Pinpoint the cell where the given text exists, returning its (X, Y) midpoint coordinate. 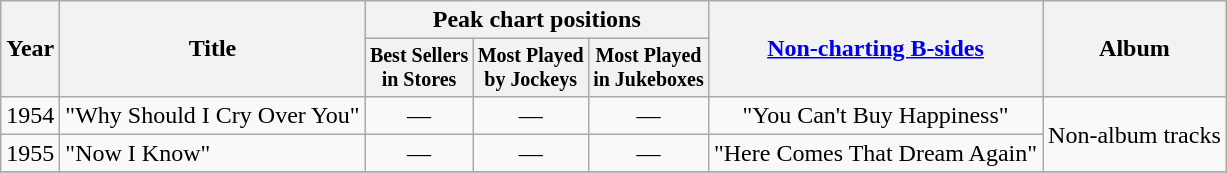
1955 (30, 153)
"Why Should I Cry Over You" (212, 115)
Non-album tracks (1135, 134)
Year (30, 49)
Peak chart positions (536, 20)
Most Playedin Jukeboxes (648, 68)
"You Can't Buy Happiness" (875, 115)
Title (212, 49)
Album (1135, 49)
1954 (30, 115)
Best Sellersin Stores (419, 68)
Most Playedby Jockeys (531, 68)
"Here Comes That Dream Again" (875, 153)
"Now I Know" (212, 153)
Non-charting B-sides (875, 49)
